Locate the cell with the specified text and output its (x, y) center coordinate. 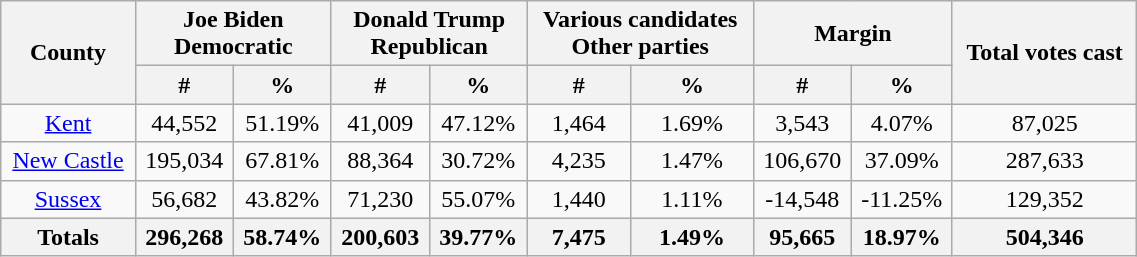
Sussex (68, 199)
Joe BidenDemocratic (233, 34)
3,543 (802, 123)
296,268 (184, 237)
47.12% (478, 123)
129,352 (1044, 199)
Total votes cast (1044, 52)
1.11% (692, 199)
55.07% (478, 199)
18.97% (902, 237)
30.72% (478, 161)
95,665 (802, 237)
7,475 (578, 237)
4.07% (902, 123)
195,034 (184, 161)
41,009 (380, 123)
-11.25% (902, 199)
287,633 (1044, 161)
Various candidatesOther parties (640, 34)
44,552 (184, 123)
87,025 (1044, 123)
Kent (68, 123)
Donald TrumpRepublican (429, 34)
New Castle (68, 161)
County (68, 52)
51.19% (282, 123)
71,230 (380, 199)
1.47% (692, 161)
1,464 (578, 123)
58.74% (282, 237)
43.82% (282, 199)
88,364 (380, 161)
37.09% (902, 161)
4,235 (578, 161)
Margin (852, 34)
56,682 (184, 199)
1.69% (692, 123)
Totals (68, 237)
106,670 (802, 161)
200,603 (380, 237)
504,346 (1044, 237)
39.77% (478, 237)
1.49% (692, 237)
1,440 (578, 199)
-14,548 (802, 199)
67.81% (282, 161)
